Search for the cell housing the specified text and yield its (X, Y) center coordinate. 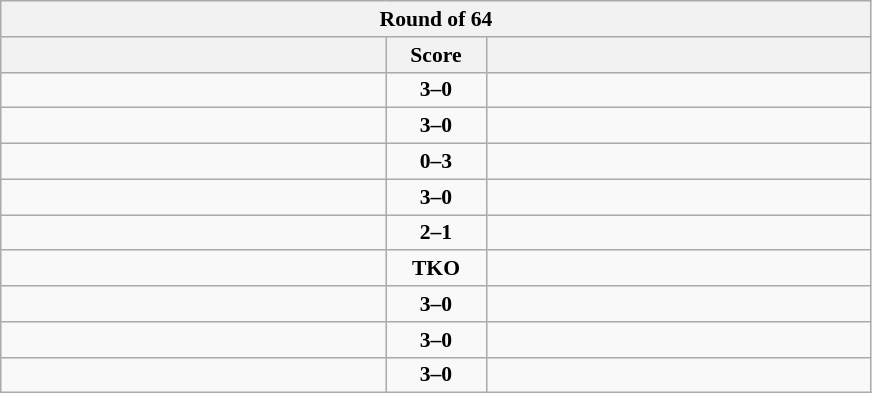
TKO (436, 269)
Round of 64 (436, 19)
0–3 (436, 162)
2–1 (436, 233)
Score (436, 55)
